Extract the (x, y) coordinate from the center of the cell holding the provided text.  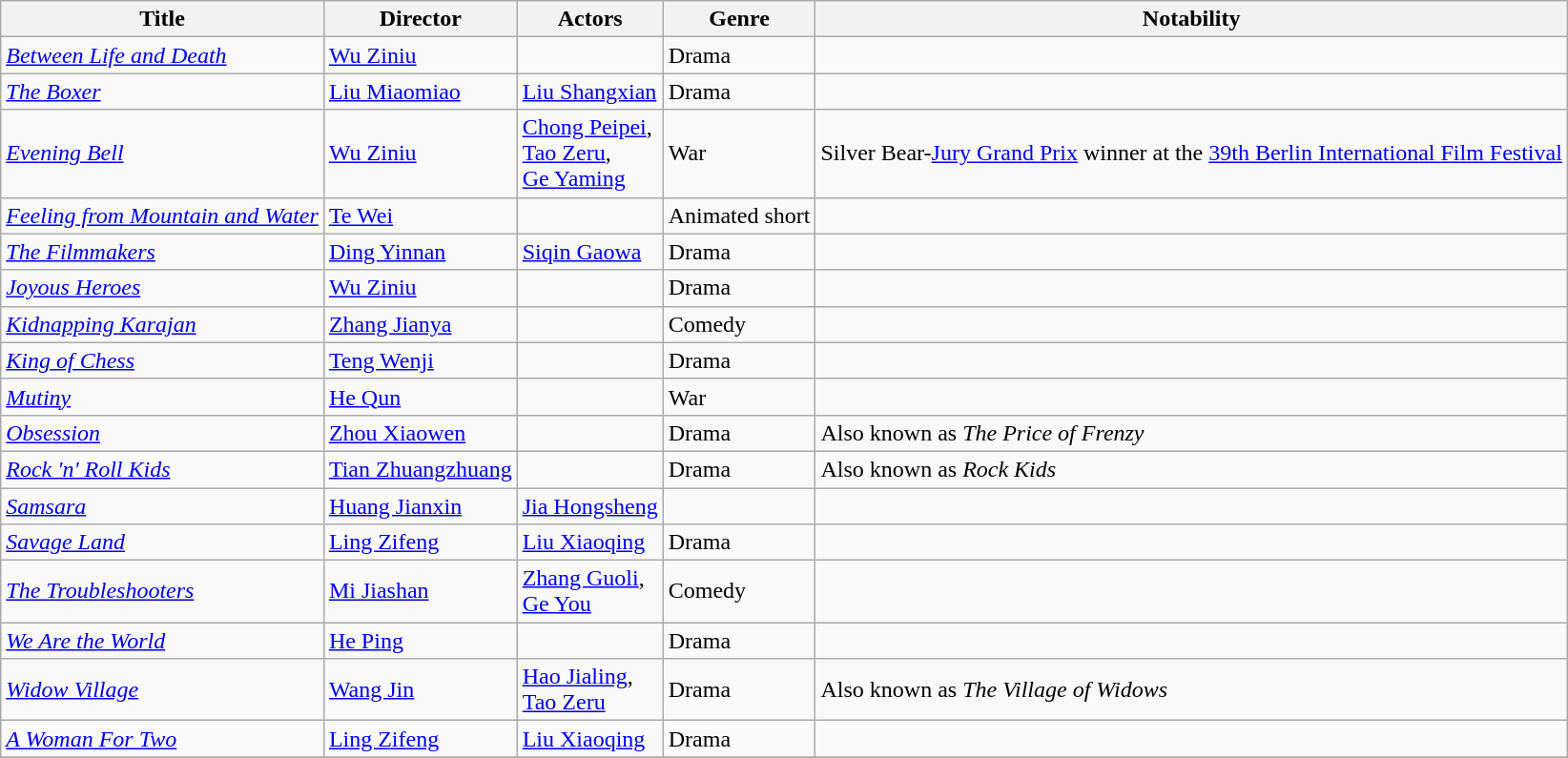
Widow Village (162, 690)
Also known as Rock Kids (1191, 469)
Jia Hongsheng (589, 506)
Genre (739, 19)
A Woman For Two (162, 739)
We Are the World (162, 641)
King of Chess (162, 360)
Mi Jiashan (420, 591)
Liu Shangxian (589, 92)
Mutiny (162, 397)
Animated short (739, 215)
Kidnapping Karajan (162, 324)
The Troubleshooters (162, 591)
Chong Peipei,Tao Zeru,Ge Yaming (589, 154)
The Filmmakers (162, 252)
Zhang Jianya (420, 324)
Zhou Xiaowen (420, 433)
Hao Jialing,Tao Zeru (589, 690)
Siqin Gaowa (589, 252)
Also known as The Price of Frenzy (1191, 433)
Actors (589, 19)
Obsession (162, 433)
Rock 'n' Roll Kids (162, 469)
Samsara (162, 506)
Zhang Guoli,Ge You (589, 591)
Huang Jianxin (420, 506)
Notability (1191, 19)
Also known as The Village of Widows (1191, 690)
Director (420, 19)
Liu Miaomiao (420, 92)
Evening Bell (162, 154)
He Qun (420, 397)
Tian Zhuangzhuang (420, 469)
Wang Jin (420, 690)
Te Wei (420, 215)
Feeling from Mountain and Water (162, 215)
Between Life and Death (162, 55)
Teng Wenji (420, 360)
Silver Bear-Jury Grand Prix winner at the 39th Berlin International Film Festival (1191, 154)
Savage Land (162, 543)
Joyous Heroes (162, 288)
Ding Yinnan (420, 252)
He Ping (420, 641)
Title (162, 19)
The Boxer (162, 92)
